Capture the cell that displays the provided text and extract its (X, Y) central coordinate. 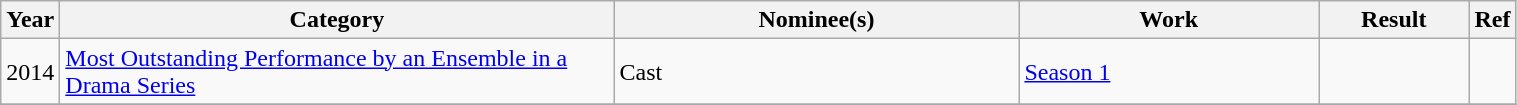
Result (1394, 20)
Nominee(s) (816, 20)
Cast (816, 72)
Ref (1492, 20)
Category (337, 20)
Most Outstanding Performance by an Ensemble in a Drama Series (337, 72)
Work (1169, 20)
Year (30, 20)
Season 1 (1169, 72)
2014 (30, 72)
